Return (x, y) of the center of cell containing provided text 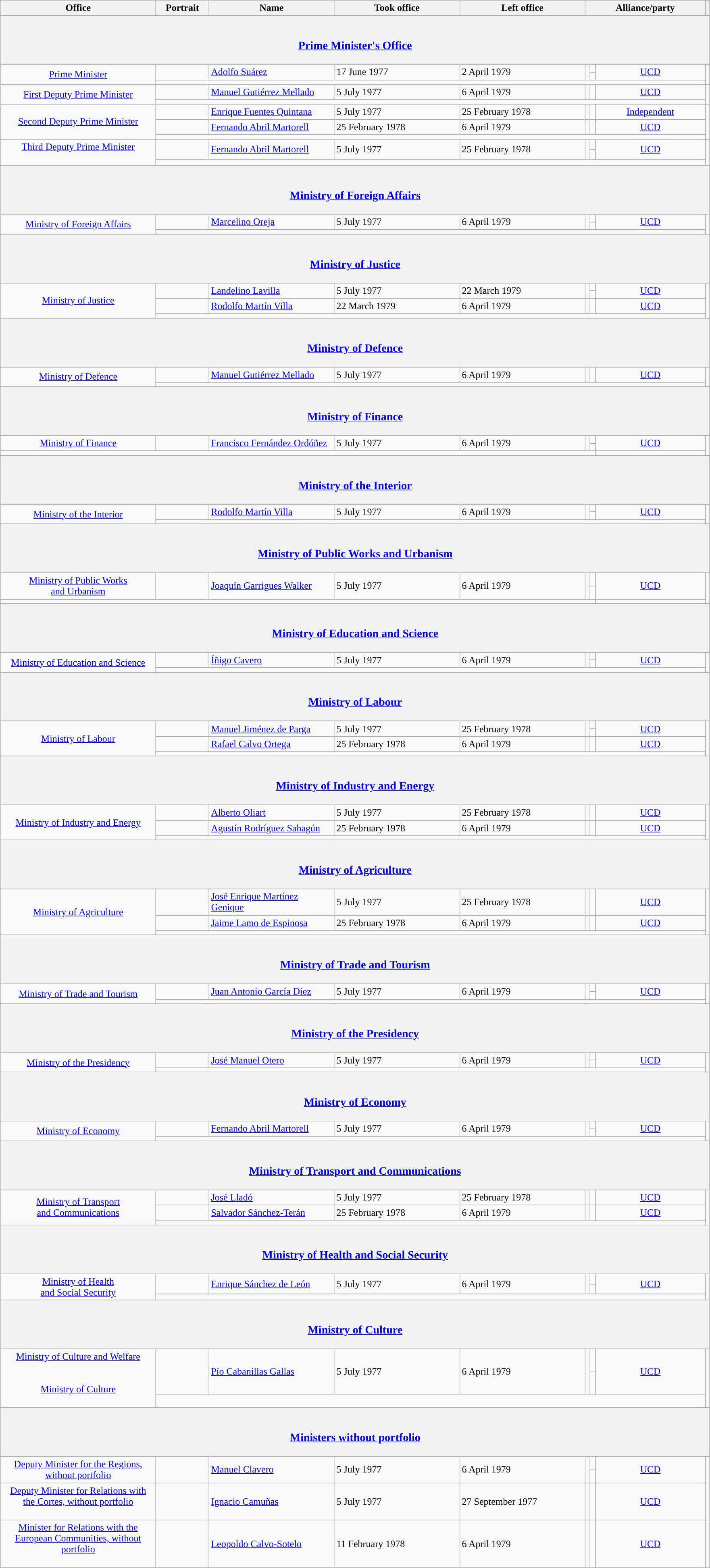
Marcelino Oreja (272, 222)
José Manuel Otero (272, 1060)
Ministry of Health and Social Security (355, 1249)
Enrique Sánchez de León (272, 1284)
First Deputy Prime Minister (78, 94)
Second Deputy Prime Minister (78, 122)
Ministry of Public Works and Urbanism (355, 548)
Office (78, 8)
Manuel Jiménez de Parga (272, 729)
Agustín Rodríguez Sahagún (272, 828)
Salvador Sánchez-Terán (272, 1213)
Deputy Minister for Relations withthe Cortes, without portfolio (78, 1502)
Ignacio Camuñas (272, 1502)
Minister for Relations with theEuropean Communities, withoutportfolio (78, 1544)
José Enrique Martínez Genique (272, 902)
Adolfo Suárez (272, 72)
Francisco Fernández Ordóñez (272, 443)
Ministry of Transport and Communications (355, 1165)
Ministry of Culture (355, 1324)
Third Deputy Prime Minister (78, 152)
Manuel Clavero (272, 1469)
Ministry of Public Worksand Urbanism (78, 586)
2 April 1979 (523, 72)
Took office (397, 8)
Ministers without portfolio (355, 1432)
Enrique Fuentes Quintana (272, 112)
Prime Minister's Office (355, 40)
Pío Cabanillas Gallas (272, 1372)
Leopoldo Calvo-Sotelo (272, 1544)
Alliance/party (645, 8)
Ministry of Transportand Communications (78, 1207)
Ministry of Healthand Social Security (78, 1287)
Deputy Minister for the Regions,without portfolio (78, 1469)
Rafael Calvo Ortega (272, 744)
11 February 1978 (397, 1544)
Independent (650, 112)
Alberto Oliart (272, 813)
José Lladó (272, 1197)
Juan Antonio García Díez (272, 991)
Portrait (182, 8)
Jaime Lamo de Espinosa (272, 923)
Ministry of Culture and WelfareMinistry of Culture (78, 1378)
Prime Minister (78, 74)
27 September 1977 (523, 1502)
Name (272, 8)
Left office (523, 8)
Íñigo Cavero (272, 660)
Landelino Lavilla (272, 291)
Joaquín Garrigues Walker (272, 586)
17 June 1977 (397, 72)
